Locate the cell with the specified text and output its [X, Y] center coordinate. 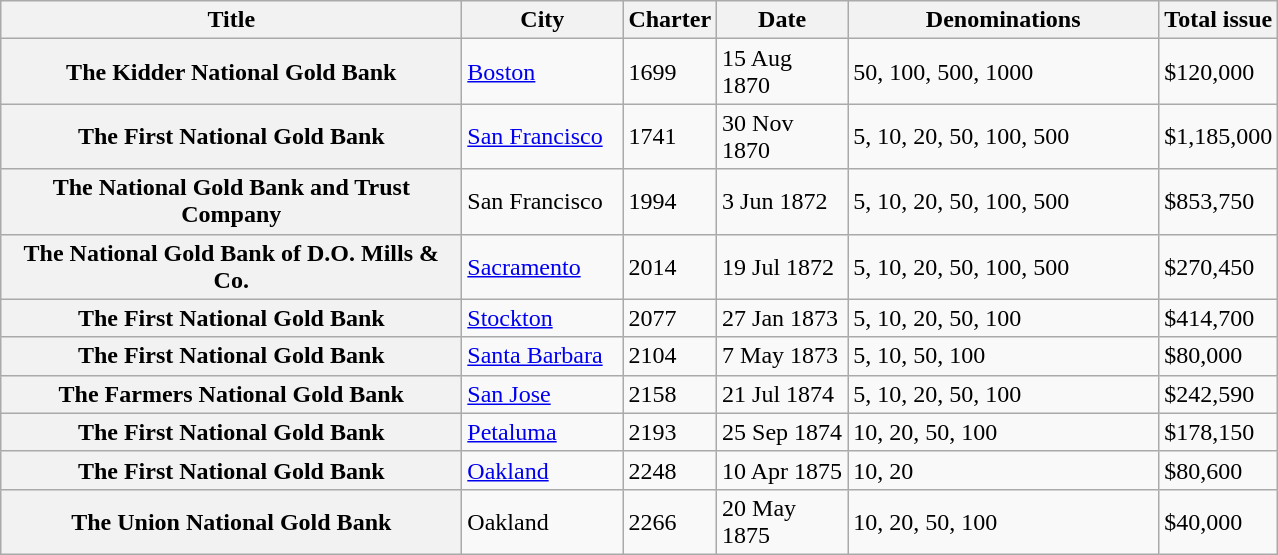
2077 [670, 318]
The National Gold Bank and Trust Company [232, 202]
21 Jul 1874 [782, 394]
2158 [670, 394]
$80,000 [1218, 356]
30 Nov 1870 [782, 136]
The Union National Gold Bank [232, 522]
1994 [670, 202]
10 Apr 1875 [782, 470]
Title [232, 20]
19 Jul 1872 [782, 266]
Boston [542, 72]
20 May 1875 [782, 522]
25 Sep 1874 [782, 432]
Santa Barbara [542, 356]
$414,700 [1218, 318]
1741 [670, 136]
Date [782, 20]
Petaluma [542, 432]
$853,750 [1218, 202]
$40,000 [1218, 522]
$270,450 [1218, 266]
27 Jan 1873 [782, 318]
Sacramento [542, 266]
2193 [670, 432]
50, 100, 500, 1000 [1004, 72]
10, 20 [1004, 470]
$80,600 [1218, 470]
2104 [670, 356]
5, 10, 50, 100 [1004, 356]
Denominations [1004, 20]
7 May 1873 [782, 356]
Charter [670, 20]
2014 [670, 266]
The Farmers National Gold Bank [232, 394]
$1,185,000 [1218, 136]
15 Aug 1870 [782, 72]
$120,000 [1218, 72]
Total issue [1218, 20]
2248 [670, 470]
2266 [670, 522]
3 Jun 1872 [782, 202]
1699 [670, 72]
The Kidder National Gold Bank [232, 72]
Stockton [542, 318]
The National Gold Bank of D.O. Mills & Co. [232, 266]
City [542, 20]
$178,150 [1218, 432]
San Jose [542, 394]
$242,590 [1218, 394]
